Find where the given text appears and provide that cell's center as (x, y) coordinate. 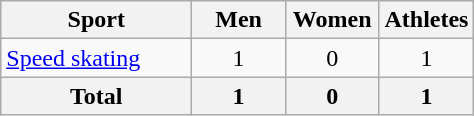
Athletes (426, 20)
Men (239, 20)
Women (332, 20)
Sport (96, 20)
Total (96, 96)
Speed skating (96, 58)
